Find where the given text appears and provide that cell's center as [x, y] coordinate. 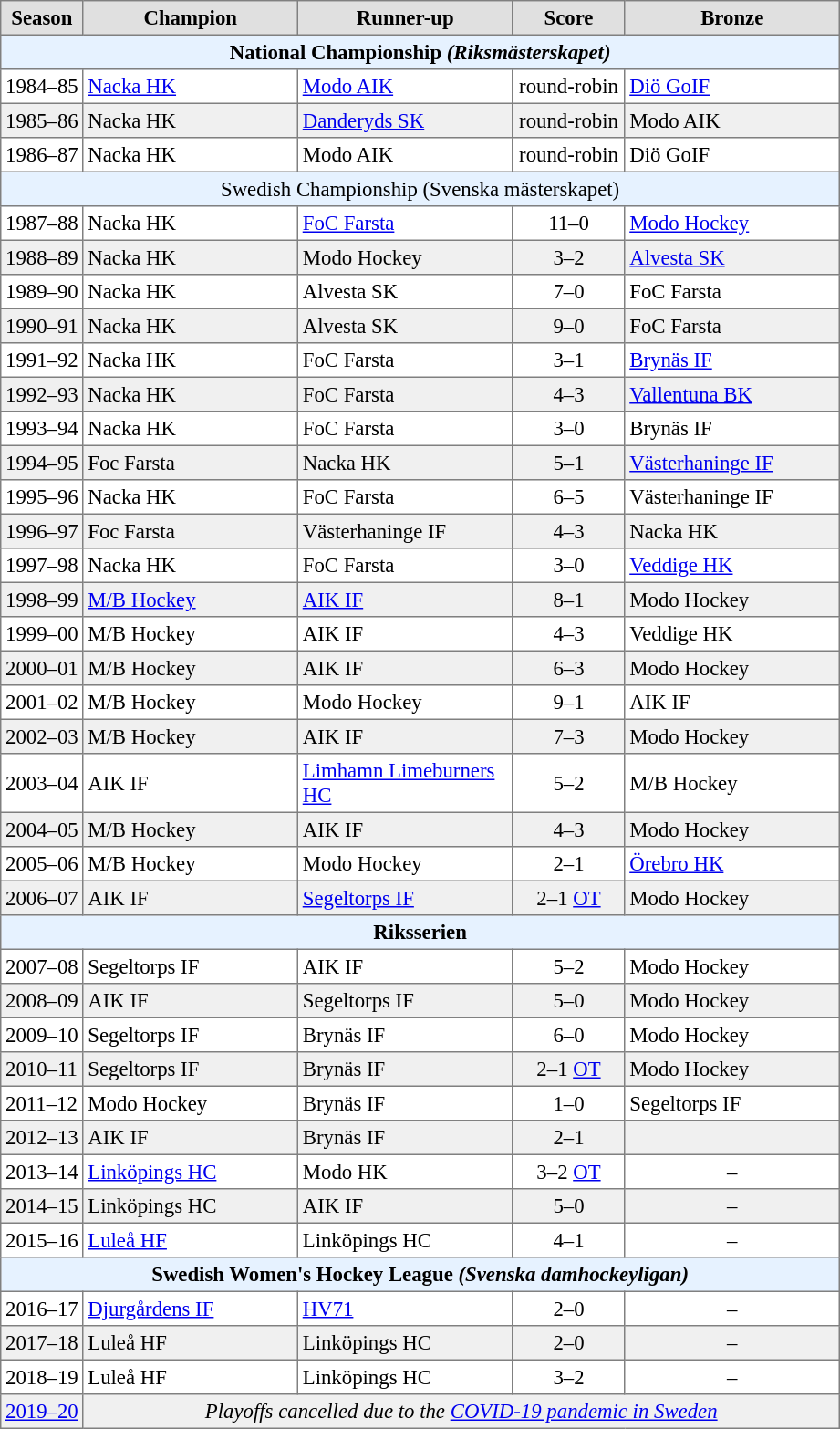
Score [569, 18]
1992–93 [42, 394]
Danderyds SK [405, 120]
6–3 [569, 668]
2006–07 [42, 898]
2003–04 [42, 783]
Champion [191, 18]
Örebro HK [732, 864]
1995–96 [42, 497]
2001–02 [42, 703]
1–0 [569, 1103]
2017–18 [42, 1343]
1991–92 [42, 360]
Swedish Women's Hockey League (Svenska damhockeyligan) [420, 1275]
2013–14 [42, 1172]
5–1 [569, 463]
2000–01 [42, 668]
2019–20 [42, 1412]
2016–17 [42, 1309]
National Championship (Riksmästerskapet) [420, 52]
2015–16 [42, 1240]
Playoffs cancelled due to the COVID-19 pandemic in Sweden [461, 1412]
9–0 [569, 326]
2007–08 [42, 966]
1993–94 [42, 429]
9–1 [569, 703]
3–1 [569, 360]
1985–86 [42, 120]
Bronze [732, 18]
1999–00 [42, 634]
1986–87 [42, 155]
Runner-up [405, 18]
2010–11 [42, 1069]
2005–06 [42, 864]
7–0 [569, 292]
2018–19 [42, 1377]
2014–15 [42, 1206]
1984–85 [42, 87]
2012–13 [42, 1138]
1990–91 [42, 326]
2002–03 [42, 736]
1987–88 [42, 224]
Djurgårdens IF [191, 1309]
Limhamn Limeburners HC [405, 783]
Modo HK [405, 1172]
HV71 [405, 1309]
1994–95 [42, 463]
Swedish Championship (Svenska mästerskapet) [420, 189]
8–1 [569, 600]
4–1 [569, 1240]
1996–97 [42, 531]
6–5 [569, 497]
2004–05 [42, 829]
2011–12 [42, 1103]
2009–10 [42, 1035]
7–3 [569, 736]
1988–89 [42, 257]
Season [42, 18]
11–0 [569, 224]
1998–99 [42, 600]
Riksserien [420, 933]
2008–09 [42, 1001]
1989–90 [42, 292]
3–2 OT [569, 1172]
1997–98 [42, 566]
6–0 [569, 1035]
Vallentuna BK [732, 394]
